Determine the (X, Y) coordinate at the center of the cell enclosing the given text.  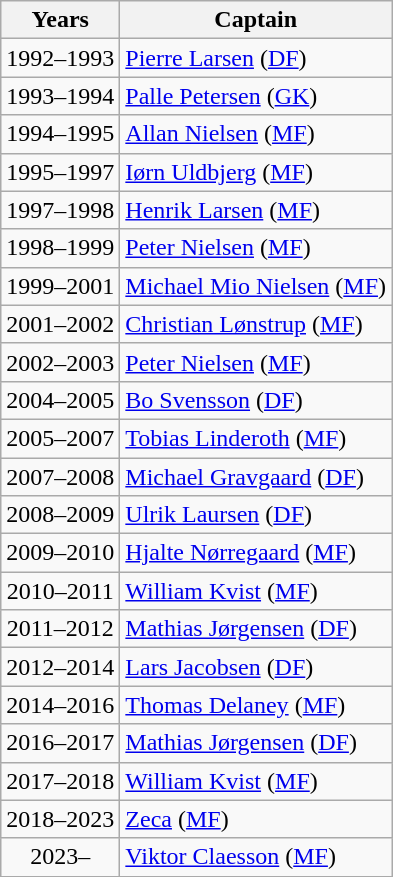
2018–2023 (60, 819)
1997–1998 (60, 210)
Bo Svensson (DF) (256, 400)
Michael Gravgaard (DF) (256, 477)
2017–2018 (60, 781)
1993–1994 (60, 96)
2008–2009 (60, 515)
2014–2016 (60, 705)
Viktor Claesson (MF) (256, 857)
2002–2003 (60, 362)
2005–2007 (60, 438)
2010–2011 (60, 591)
1998–1999 (60, 248)
Michael Mio Nielsen (MF) (256, 286)
Captain (256, 20)
2012–2014 (60, 667)
2007–2008 (60, 477)
1994–1995 (60, 134)
1999–2001 (60, 286)
Hjalte Nørregaard (MF) (256, 553)
1992–1993 (60, 58)
Palle Petersen (GK) (256, 96)
2004–2005 (60, 400)
Lars Jacobsen (DF) (256, 667)
Tobias Linderoth (MF) (256, 438)
Thomas Delaney (MF) (256, 705)
2016–2017 (60, 743)
Henrik Larsen (MF) (256, 210)
Zeca (MF) (256, 819)
Ulrik Laursen (DF) (256, 515)
2009–2010 (60, 553)
1995–1997 (60, 172)
Allan Nielsen (MF) (256, 134)
Years (60, 20)
Pierre Larsen (DF) (256, 58)
Iørn Uldbjerg (MF) (256, 172)
2001–2002 (60, 324)
2023– (60, 857)
Christian Lønstrup (MF) (256, 324)
2011–2012 (60, 629)
